Detect which cell encompasses the target text, then output its [X, Y] center coordinate. 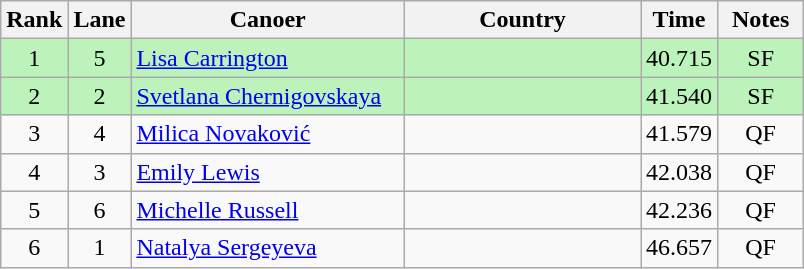
Rank [34, 20]
Svetlana Chernigovskaya [268, 96]
Lane [100, 20]
Natalya Sergeyeva [268, 248]
Emily Lewis [268, 172]
Country [522, 20]
40.715 [680, 58]
42.236 [680, 210]
Milica Novaković [268, 134]
42.038 [680, 172]
Canoer [268, 20]
41.540 [680, 96]
Time [680, 20]
46.657 [680, 248]
Notes [761, 20]
Michelle Russell [268, 210]
Lisa Carrington [268, 58]
41.579 [680, 134]
